Return (x, y) of the center of cell containing provided text 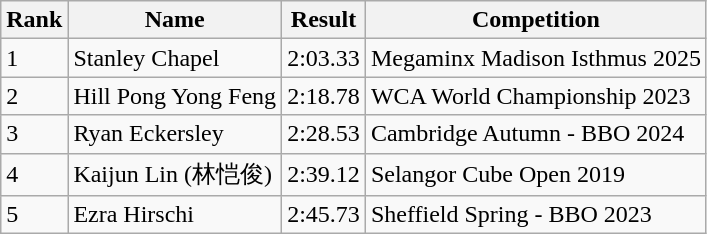
Rank (34, 20)
Name (175, 20)
Cambridge Autumn - BBO 2024 (536, 134)
5 (34, 215)
Hill Pong Yong Feng (175, 96)
Competition (536, 20)
2 (34, 96)
2:39.12 (324, 174)
Ezra Hirschi (175, 215)
3 (34, 134)
2:18.78 (324, 96)
Result (324, 20)
2:03.33 (324, 58)
Megaminx Madison Isthmus 2025 (536, 58)
1 (34, 58)
Kaijun Lin (林恺俊) (175, 174)
Stanley Chapel (175, 58)
2:45.73 (324, 215)
Ryan Eckersley (175, 134)
WCA World Championship 2023 (536, 96)
2:28.53 (324, 134)
Selangor Cube Open 2019 (536, 174)
Sheffield Spring - BBO 2023 (536, 215)
4 (34, 174)
